Return [X, Y] of the center of cell containing provided text 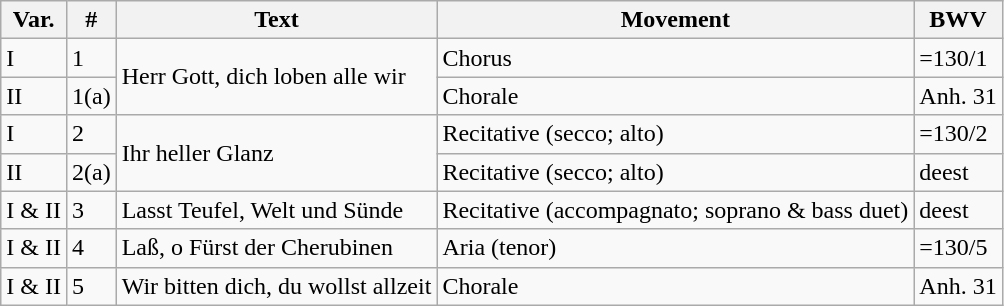
4 [91, 248]
2 [91, 134]
Chorus [676, 58]
Laß, o Fürst der Cherubinen [276, 248]
Lasst Teufel, Welt und Sünde [276, 210]
# [91, 20]
3 [91, 210]
5 [91, 286]
Var. [34, 20]
1(a) [91, 96]
2(a) [91, 172]
=130/1 [958, 58]
Movement [676, 20]
Recitative (accompagnato; soprano & bass duet) [676, 210]
Herr Gott, dich loben alle wir [276, 77]
=130/2 [958, 134]
=130/5 [958, 248]
Text [276, 20]
Ihr heller Glanz [276, 153]
BWV [958, 20]
Wir bitten dich, du wollst allzeit [276, 286]
1 [91, 58]
Aria (tenor) [676, 248]
